Search for the cell housing the specified text and yield its (X, Y) center coordinate. 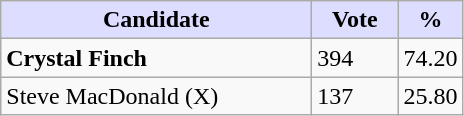
74.20 (430, 58)
25.80 (430, 96)
Candidate (156, 20)
Vote (355, 20)
Crystal Finch (156, 58)
% (430, 20)
137 (355, 96)
394 (355, 58)
Steve MacDonald (X) (156, 96)
